Locate the cell with the specified text and output its (X, Y) center coordinate. 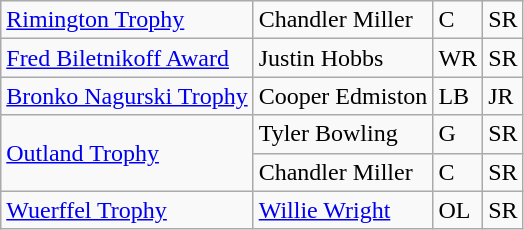
WR (458, 58)
LB (458, 96)
JR (503, 96)
Justin Hobbs (343, 58)
Wuerffel Trophy (127, 210)
Cooper Edmiston (343, 96)
Rimington Trophy (127, 20)
Willie Wright (343, 210)
Tyler Bowling (343, 134)
Bronko Nagurski Trophy (127, 96)
G (458, 134)
Outland Trophy (127, 153)
Fred Biletnikoff Award (127, 58)
OL (458, 210)
